Determine the (x, y) coordinate at the center of the cell enclosing the given text.  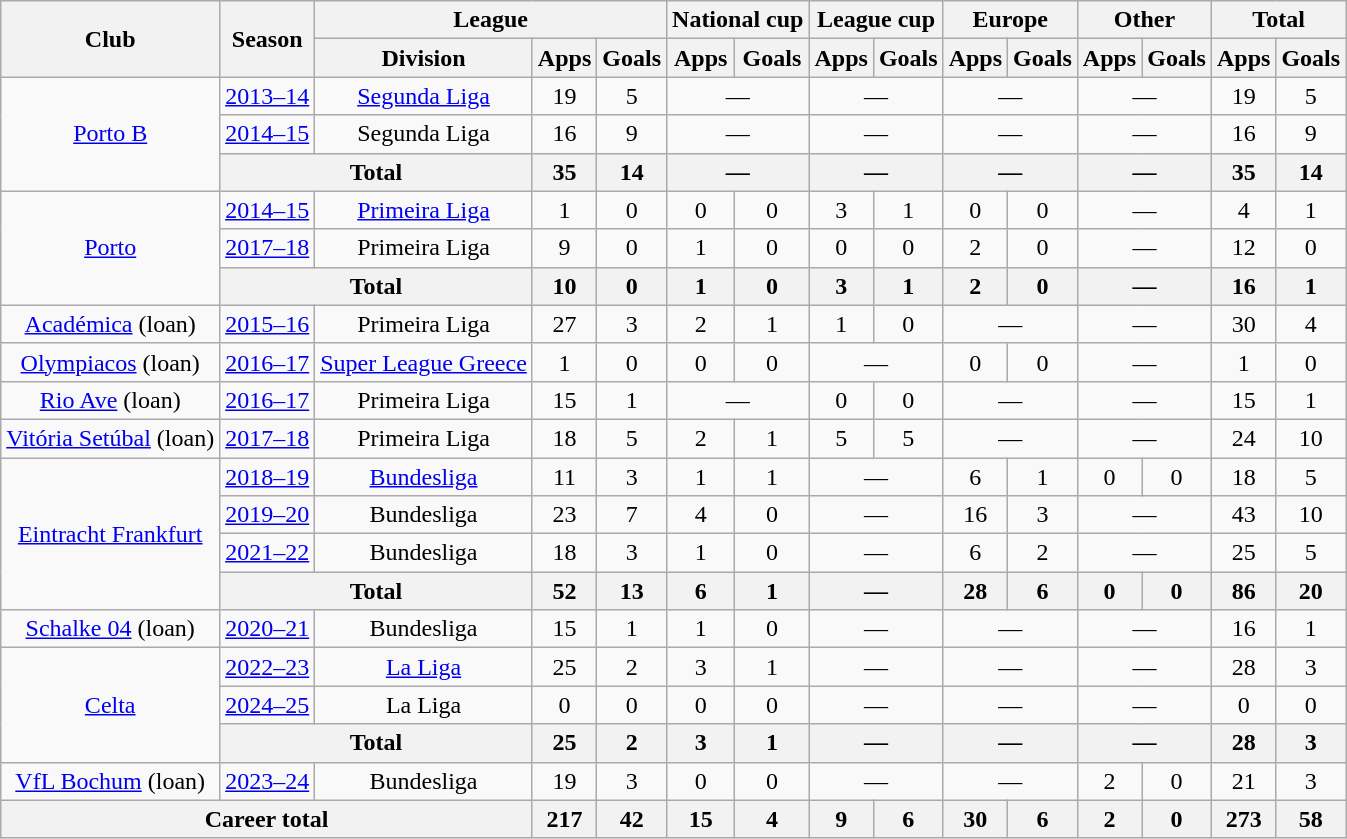
Club (110, 39)
42 (632, 819)
11 (564, 477)
Career total (267, 819)
Season (268, 39)
Eintracht Frankfurt (110, 534)
23 (564, 515)
2024–25 (268, 705)
2019–20 (268, 515)
2015–16 (268, 324)
86 (1243, 591)
Super League Greece (424, 362)
2022–23 (268, 667)
12 (1243, 248)
2013–14 (268, 96)
Vitória Setúbal (loan) (110, 438)
27 (564, 324)
Olympiacos (loan) (110, 362)
2020–21 (268, 629)
Porto B (110, 134)
Schalke 04 (loan) (110, 629)
217 (564, 819)
21 (1243, 781)
League (491, 20)
Other (1144, 20)
2023–24 (268, 781)
7 (632, 515)
58 (1311, 819)
2021–22 (268, 553)
Académica (loan) (110, 324)
20 (1311, 591)
VfL Bochum (loan) (110, 781)
Europe (1010, 20)
Division (424, 58)
Rio Ave (loan) (110, 400)
Porto (110, 248)
League cup (876, 20)
National cup (738, 20)
52 (564, 591)
13 (632, 591)
43 (1243, 515)
24 (1243, 438)
Celta (110, 705)
273 (1243, 819)
2018–19 (268, 477)
